Provide the (X, Y) coordinate of the cell's center where the given text is located.  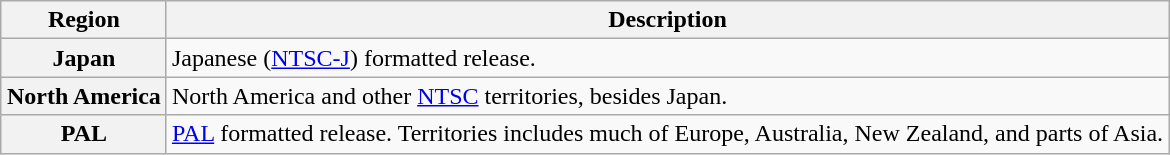
Region (84, 20)
Japan (84, 58)
Description (667, 20)
PAL (84, 134)
Japanese (NTSC-J) formatted release. (667, 58)
North America and other NTSC territories, besides Japan. (667, 96)
PAL formatted release. Territories includes much of Europe, Australia, New Zealand, and parts of Asia. (667, 134)
North America (84, 96)
